From the cell containing the given text, extract its center point as [X, Y] coordinate. 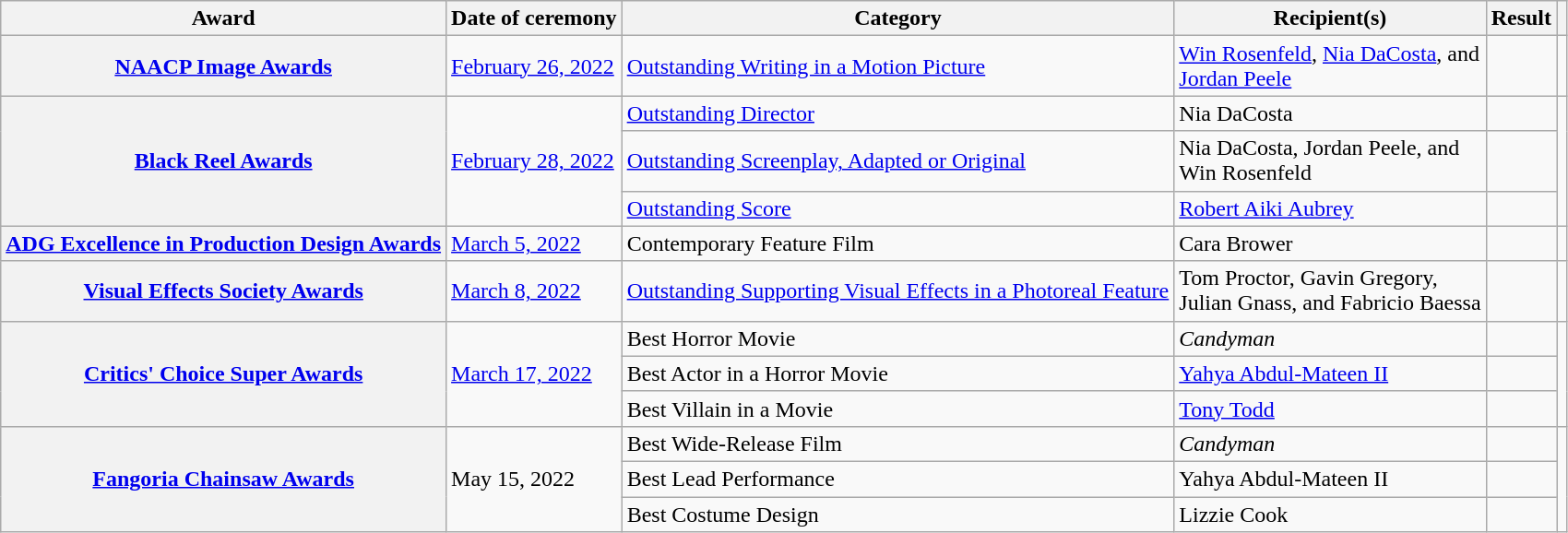
March 8, 2022 [535, 291]
Lizzie Cook [1330, 514]
Outstanding Director [898, 113]
Award [223, 18]
Category [898, 18]
Outstanding Score [898, 208]
Visual Effects Society Awards [223, 291]
Best Costume Design [898, 514]
Tony Todd [1330, 409]
March 17, 2022 [535, 373]
February 26, 2022 [535, 66]
Best Actor in a Horror Movie [898, 373]
Tom Proctor, Gavin Gregory, Julian Gnass, and Fabricio Baessa [1330, 291]
Best Horror Movie [898, 338]
Best Lead Performance [898, 479]
Outstanding Screenplay, Adapted or Original [898, 160]
Best Wide-Release Film [898, 444]
February 28, 2022 [535, 160]
Win Rosenfeld, Nia DaCosta, and Jordan Peele [1330, 66]
Best Villain in a Movie [898, 409]
Outstanding Writing in a Motion Picture [898, 66]
Robert Aiki Aubrey [1330, 208]
Recipient(s) [1330, 18]
Nia DaCosta, Jordan Peele, and Win Rosenfeld [1330, 160]
Nia DaCosta [1330, 113]
March 5, 2022 [535, 243]
NAACP Image Awards [223, 66]
Critics' Choice Super Awards [223, 373]
ADG Excellence in Production Design Awards [223, 243]
May 15, 2022 [535, 479]
Fangoria Chainsaw Awards [223, 479]
Black Reel Awards [223, 160]
Date of ceremony [535, 18]
Result [1521, 18]
Contemporary Feature Film [898, 243]
Cara Brower [1330, 243]
Outstanding Supporting Visual Effects in a Photoreal Feature [898, 291]
